Extract the [x, y] coordinate from the center of the cell holding the provided text.  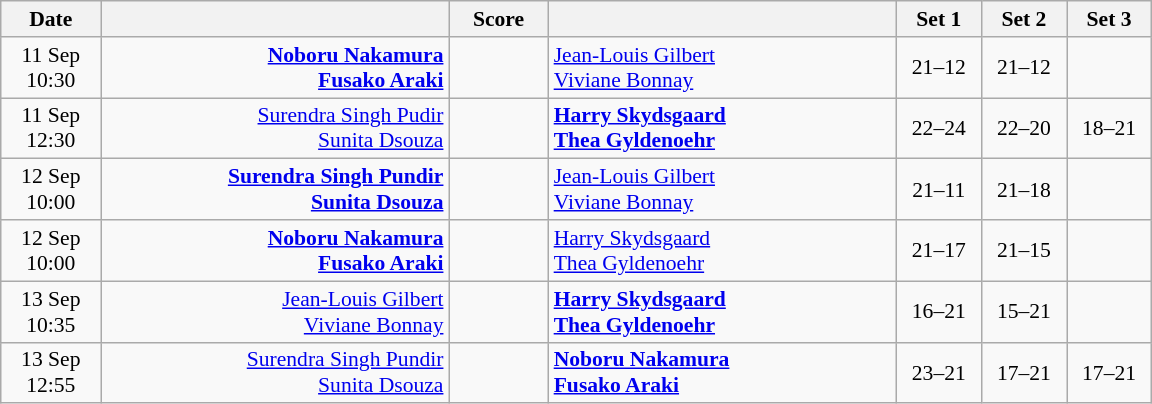
Set 2 [1024, 19]
Surendra Singh Pudir Sunita Dsouza [275, 128]
21–15 [1024, 250]
Date [51, 19]
16–21 [938, 312]
Score [498, 19]
11 Sep12:30 [51, 128]
Set 1 [938, 19]
18–21 [1108, 128]
21–11 [938, 190]
11 Sep10:30 [51, 68]
13 Sep10:35 [51, 312]
15–21 [1024, 312]
23–21 [938, 372]
21–18 [1024, 190]
22–24 [938, 128]
Set 3 [1108, 19]
13 Sep12:55 [51, 372]
21–17 [938, 250]
22–20 [1024, 128]
